Capture the cell that displays the provided text and extract its [x, y] central coordinate. 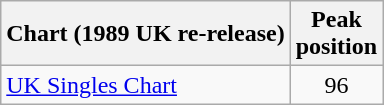
Chart (1989 UK re-release) [146, 34]
96 [336, 85]
UK Singles Chart [146, 85]
Peakposition [336, 34]
